Search for the cell housing the specified text and yield its [x, y] center coordinate. 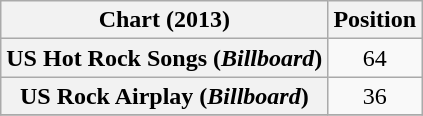
US Rock Airplay (Billboard) [164, 96]
Chart (2013) [164, 20]
36 [375, 96]
US Hot Rock Songs (Billboard) [164, 58]
Position [375, 20]
64 [375, 58]
